Return the (x, y) coordinate for the center point of the cell that contains the specified text.  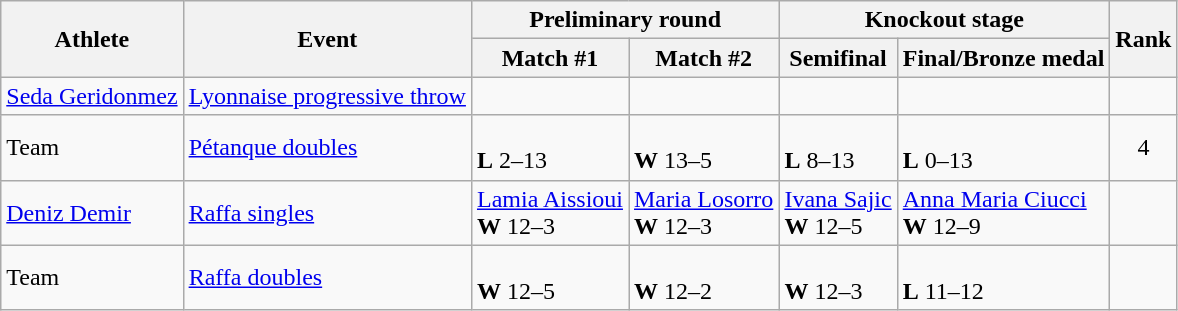
Maria Losorro W 12–3 (703, 212)
L 11–12 (1004, 278)
Preliminary round (624, 20)
L 2–13 (550, 148)
Anna Maria Ciucci W 12–9 (1004, 212)
L 8–13 (838, 148)
Lyonnaise progressive throw (327, 96)
Ivana Sajic W 12–5 (838, 212)
Knockout stage (944, 20)
Semifinal (838, 58)
W 12–2 (703, 278)
Seda Geridonmez (92, 96)
Lamia Aissioui W 12–3 (550, 212)
Athlete (92, 39)
Pétanque doubles (327, 148)
Raffa doubles (327, 278)
Event (327, 39)
W 12–5 (550, 278)
Match #1 (550, 58)
Rank (1144, 39)
Match #2 (703, 58)
Final/Bronze medal (1004, 58)
W 12–3 (838, 278)
Deniz Demir (92, 212)
L 0–13 (1004, 148)
W 13–5 (703, 148)
4 (1144, 148)
Raffa singles (327, 212)
